Detect which cell encompasses the target text, then output its (X, Y) center coordinate. 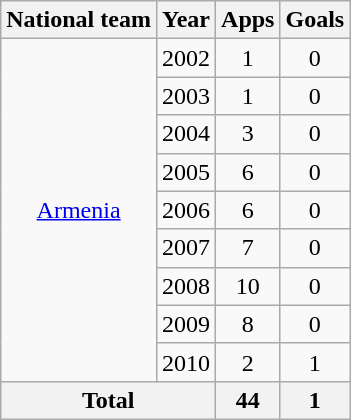
Total (108, 400)
2005 (186, 172)
2010 (186, 362)
10 (248, 286)
Goals (315, 20)
2006 (186, 210)
2003 (186, 96)
7 (248, 248)
Apps (248, 20)
National team (79, 20)
2002 (186, 58)
2007 (186, 248)
2008 (186, 286)
44 (248, 400)
Armenia (79, 210)
Year (186, 20)
8 (248, 324)
2 (248, 362)
2004 (186, 134)
3 (248, 134)
2009 (186, 324)
